Identify which cell holds the provided text, then report its [x, y] central coordinate. 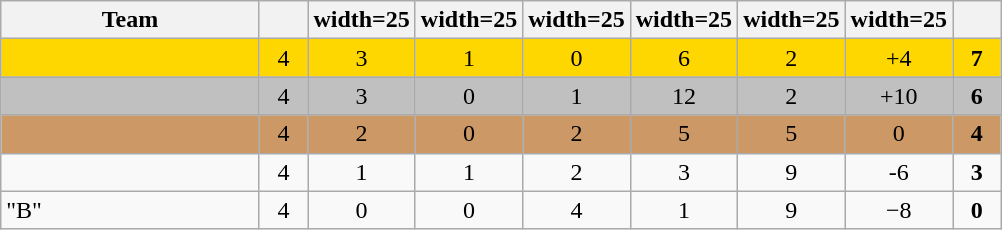
+4 [898, 58]
12 [684, 96]
-6 [898, 172]
Team [130, 20]
"B" [130, 210]
+10 [898, 96]
−8 [898, 210]
7 [976, 58]
